Return (X, Y) of the center of cell containing provided text 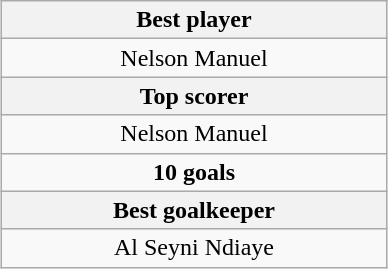
Best player (194, 20)
Best goalkeeper (194, 210)
Top scorer (194, 96)
Al Seyni Ndiaye (194, 248)
10 goals (194, 172)
